Return [X, Y] of the center of cell containing provided text 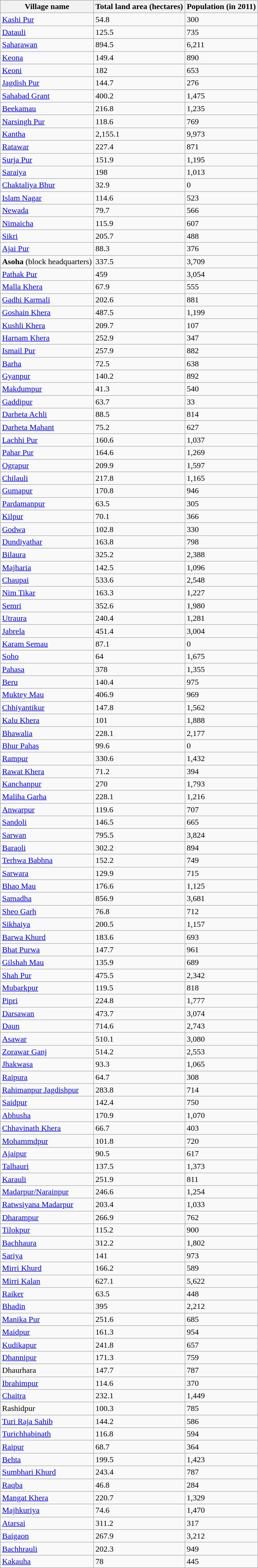
487.5 [139, 312]
961 [221, 950]
856.9 [139, 899]
Turi Raja Sahib [47, 1421]
Keona [47, 58]
Saidpur [47, 1103]
257.9 [139, 351]
473.7 [139, 1014]
2,553 [221, 1052]
Gadhi Karmali [47, 300]
1,096 [221, 568]
251.6 [139, 1319]
Bhat Purwa [47, 950]
Mubarkpur [47, 988]
1,470 [221, 1510]
116.8 [139, 1434]
330 [221, 529]
Sahabad Grant [47, 96]
Pardamanpur [47, 504]
973 [221, 1256]
Maliha Garha [47, 797]
246.6 [139, 1192]
Shah Pur [47, 975]
67.9 [139, 287]
378 [139, 669]
64.7 [139, 1077]
Bhur Pahas [47, 746]
Pahasa [47, 669]
871 [221, 147]
Atarsai [47, 1523]
Karam Semau [47, 644]
Bhao Mau [47, 886]
170.9 [139, 1115]
2,342 [221, 975]
88.3 [139, 249]
79.7 [139, 211]
Dharampur [47, 1217]
1,793 [221, 784]
2,212 [221, 1306]
Darheta Mahant [47, 427]
Beru [47, 682]
Gumapur [47, 491]
283.8 [139, 1090]
Sarwara [47, 873]
894.5 [139, 45]
135.9 [139, 962]
1,888 [221, 720]
523 [221, 198]
Raqba [47, 1485]
627 [221, 427]
Datauli [47, 32]
217.8 [139, 478]
Kilpur [47, 516]
140.4 [139, 682]
451.4 [139, 631]
337.5 [139, 262]
881 [221, 300]
689 [221, 962]
Kakauha [47, 1561]
Ratawar [47, 147]
74.6 [139, 1510]
Population (in 2011) [221, 7]
Ajai Pur [47, 249]
Karauli [47, 1179]
Saraiya [47, 172]
Keoni [47, 70]
Islam Nagar [47, 198]
241.8 [139, 1345]
798 [221, 542]
3,824 [221, 835]
129.9 [139, 873]
151.9 [139, 160]
1,070 [221, 1115]
33 [221, 402]
Nimaicha [47, 223]
Chhavinath Khera [47, 1128]
Samadha [47, 899]
144.7 [139, 83]
161.3 [139, 1332]
1,980 [221, 606]
Pathak Pur [47, 274]
Mirri Kalan [47, 1281]
200.5 [139, 924]
Chaitra [47, 1396]
144.2 [139, 1421]
41.3 [139, 389]
1,216 [221, 797]
720 [221, 1141]
Harnam Khera [47, 338]
99.6 [139, 746]
146.5 [139, 822]
Madarpur/Narainpur [47, 1192]
Daun [47, 1026]
Kashi Pur [47, 19]
1,329 [221, 1498]
555 [221, 287]
785 [221, 1409]
1,269 [221, 453]
1,033 [221, 1205]
Sarwan [47, 835]
Jagdish Pur [47, 83]
Barwa Khurd [47, 937]
Raipur [47, 1447]
735 [221, 32]
1,355 [221, 669]
149.4 [139, 58]
1,254 [221, 1192]
969 [221, 695]
Dhaurhara [47, 1370]
818 [221, 988]
198 [139, 172]
540 [221, 389]
Mangat Khera [47, 1498]
769 [221, 121]
954 [221, 1332]
946 [221, 491]
Sheo Garh [47, 911]
1,037 [221, 440]
3,080 [221, 1039]
2,548 [221, 580]
3,054 [221, 274]
137.5 [139, 1166]
445 [221, 1561]
232.1 [139, 1396]
Village name [47, 7]
70.1 [139, 516]
220.7 [139, 1498]
2,155.1 [139, 134]
Rahimanpur Jagdishpur [47, 1090]
Manika Pur [47, 1319]
1,475 [221, 96]
Gilshah Mau [47, 962]
Goshain Khera [47, 312]
1,227 [221, 593]
Utraura [47, 618]
46.8 [139, 1485]
Kantha [47, 134]
Bachhaura [47, 1243]
Rampur [47, 758]
1,165 [221, 478]
475.5 [139, 975]
1,802 [221, 1243]
Raiker [47, 1294]
1,065 [221, 1064]
2,177 [221, 733]
900 [221, 1230]
68.7 [139, 1447]
Total land area (hectares) [139, 7]
209.9 [139, 465]
209.7 [139, 325]
Rawat Khera [47, 771]
Barha [47, 363]
1,777 [221, 1001]
107 [221, 325]
1,675 [221, 657]
Soho [47, 657]
Majhkuriya [47, 1510]
814 [221, 415]
Anwarpur [47, 810]
Darheta Achli [47, 415]
Ismail Pur [47, 351]
2,743 [221, 1026]
762 [221, 1217]
3,709 [221, 262]
Tilokpur [47, 1230]
300 [221, 19]
216.8 [139, 108]
Terhwa Babhna [47, 861]
586 [221, 1421]
Sariya [47, 1256]
Mirri Khurd [47, 1268]
Zorawar Ganj [47, 1052]
Bilaura [47, 554]
284 [221, 1485]
Talhauri [47, 1166]
811 [221, 1179]
Saharawan [47, 45]
890 [221, 58]
224.8 [139, 1001]
Sikri [47, 236]
163.8 [139, 542]
Baraoli [47, 848]
949 [221, 1549]
308 [221, 1077]
317 [221, 1523]
Newada [47, 211]
533.6 [139, 580]
203.4 [139, 1205]
311.2 [139, 1523]
305 [221, 504]
1,432 [221, 758]
147.8 [139, 707]
459 [139, 274]
Maidpur [47, 1332]
199.5 [139, 1460]
638 [221, 363]
Muktey Mau [47, 695]
202.6 [139, 300]
Nim Tikar [47, 593]
894 [221, 848]
510.1 [139, 1039]
142.4 [139, 1103]
1,562 [221, 707]
Surja Pur [47, 160]
140.2 [139, 376]
76.8 [139, 911]
566 [221, 211]
Ratwsiyana Madarpur [47, 1205]
176.6 [139, 886]
Sumbhari Khurd [47, 1472]
665 [221, 822]
115.2 [139, 1230]
366 [221, 516]
Gaddipur [47, 402]
1,449 [221, 1396]
Chilauli [47, 478]
Beekamau [47, 108]
448 [221, 1294]
712 [221, 911]
5,622 [221, 1281]
88.5 [139, 415]
164.6 [139, 453]
1,013 [221, 172]
6,211 [221, 45]
100.3 [139, 1409]
Asoha (block headquarters) [47, 262]
312.2 [139, 1243]
71.2 [139, 771]
Malla Khera [47, 287]
2,388 [221, 554]
152.2 [139, 861]
Sikhaiya [47, 924]
Raipura [47, 1077]
266.9 [139, 1217]
1,281 [221, 618]
882 [221, 351]
Turichhabinath [47, 1434]
3,004 [221, 631]
1,157 [221, 924]
171.3 [139, 1357]
166.2 [139, 1268]
267.9 [139, 1536]
202.3 [139, 1549]
Makdumpur [47, 389]
Semri [47, 606]
Ibrahimpur [47, 1383]
Dundiyathar [47, 542]
227.4 [139, 147]
101 [139, 720]
302.2 [139, 848]
Gyanpur [47, 376]
488 [221, 236]
63.7 [139, 402]
352.6 [139, 606]
119.5 [139, 988]
64 [139, 657]
395 [139, 1306]
406.9 [139, 695]
102.8 [139, 529]
707 [221, 810]
Bhawalia [47, 733]
118.6 [139, 121]
1,373 [221, 1166]
750 [221, 1103]
892 [221, 376]
Chaktaliya Bhur [47, 185]
Narsingh Pur [47, 121]
Kalu Khera [47, 720]
Kudikapur [47, 1345]
141 [139, 1256]
Jhakwasa [47, 1064]
Kanchanpur [47, 784]
653 [221, 70]
617 [221, 1153]
607 [221, 223]
364 [221, 1447]
1,195 [221, 160]
66.7 [139, 1128]
Pipri [47, 1001]
270 [139, 784]
714 [221, 1090]
Pahar Pur [47, 453]
142.5 [139, 568]
182 [139, 70]
276 [221, 83]
400.2 [139, 96]
657 [221, 1345]
589 [221, 1268]
975 [221, 682]
205.7 [139, 236]
Kushli Khera [47, 325]
243.4 [139, 1472]
Bachhrauli [47, 1549]
1,423 [221, 1460]
3,212 [221, 1536]
594 [221, 1434]
Behta [47, 1460]
1,125 [221, 886]
Sandoli [47, 822]
1,235 [221, 108]
Majharia [47, 568]
1,199 [221, 312]
715 [221, 873]
160.6 [139, 440]
693 [221, 937]
3,681 [221, 899]
Chaupai [47, 580]
87.1 [139, 644]
714.6 [139, 1026]
163.3 [139, 593]
119.6 [139, 810]
252.9 [139, 338]
Ograpur [47, 465]
3,074 [221, 1014]
72.5 [139, 363]
125.5 [139, 32]
Dhannipur [47, 1357]
Lachhi Pur [47, 440]
514.2 [139, 1052]
685 [221, 1319]
240.4 [139, 618]
Bhadin [47, 1306]
795.5 [139, 835]
183.6 [139, 937]
Godwa [47, 529]
325.2 [139, 554]
403 [221, 1128]
749 [221, 861]
Abhusha [47, 1115]
75.2 [139, 427]
78 [139, 1561]
170.8 [139, 491]
Mohammdpur [47, 1141]
627.1 [139, 1281]
9,973 [221, 134]
Ajaipur [47, 1153]
330.6 [139, 758]
101.8 [139, 1141]
115.9 [139, 223]
Asawar [47, 1039]
32.9 [139, 185]
370 [221, 1383]
376 [221, 249]
90.5 [139, 1153]
1,597 [221, 465]
Rashidpur [47, 1409]
Chhiyantikur [47, 707]
759 [221, 1357]
Jabrela [47, 631]
93.3 [139, 1064]
394 [221, 771]
54.8 [139, 19]
347 [221, 338]
251.9 [139, 1179]
Baigaon [47, 1536]
Darsawan [47, 1014]
